Return the (x, y) coordinate for the center point of the cell that contains the specified text.  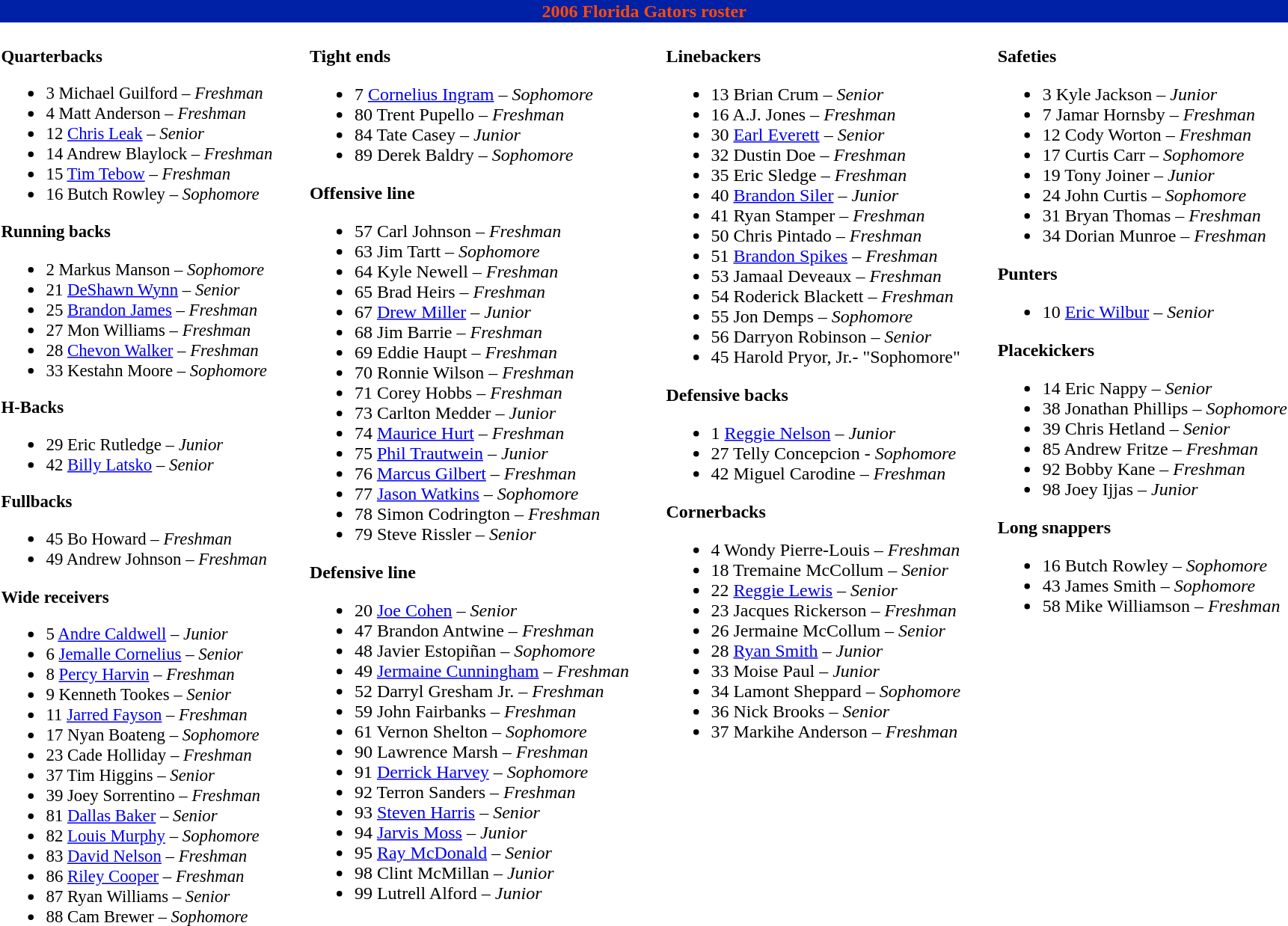
2006 Florida Gators roster (644, 11)
